Scan for the cell matching the given text and deliver its (X, Y) coordinate at center. 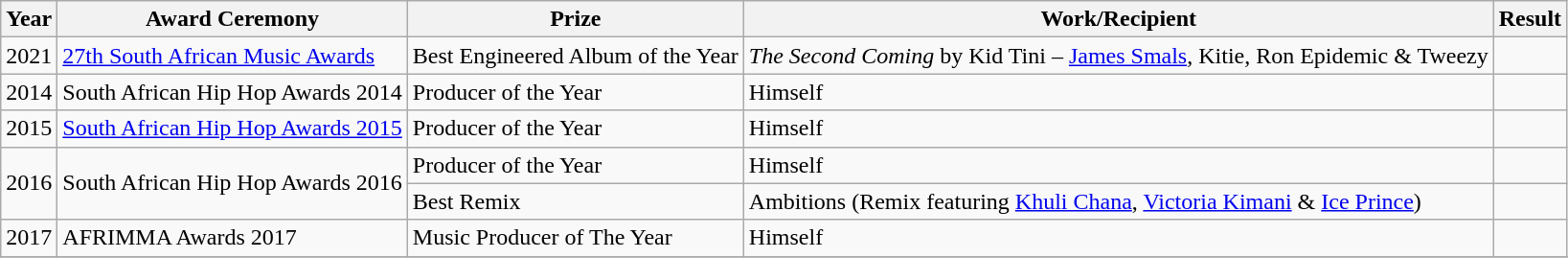
Music Producer of The Year (575, 238)
South African Hip Hop Awards 2016 (233, 183)
The Second Coming by Kid Tini – James Smals, Kitie, Ron Epidemic & Tweezy (1119, 56)
27th South African Music Awards (233, 56)
Work/Recipient (1119, 19)
Result (1530, 19)
Best Remix (575, 201)
Year (29, 19)
Ambitions (Remix featuring Khuli Chana, Victoria Kimani & Ice Prince) (1119, 201)
2015 (29, 129)
2021 (29, 56)
South African Hip Hop Awards 2015 (233, 129)
Award Ceremony (233, 19)
South African Hip Hop Awards 2014 (233, 92)
2014 (29, 92)
2017 (29, 238)
Prize (575, 19)
AFRIMMA Awards 2017 (233, 238)
Best Engineered Album of the Year (575, 56)
2016 (29, 183)
